Provide the [x, y] coordinate of the cell's center where the given text is located.  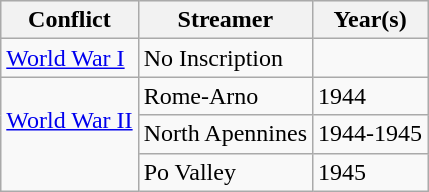
World War I [70, 58]
Year(s) [370, 20]
Po Valley [225, 172]
1944-1945 [370, 134]
Conflict [70, 20]
1945 [370, 172]
1944 [370, 96]
Streamer [225, 20]
Rome-Arno [225, 96]
World War II [70, 134]
North Apennines [225, 134]
No Inscription [225, 58]
